Capture the cell that displays the provided text and extract its (x, y) central coordinate. 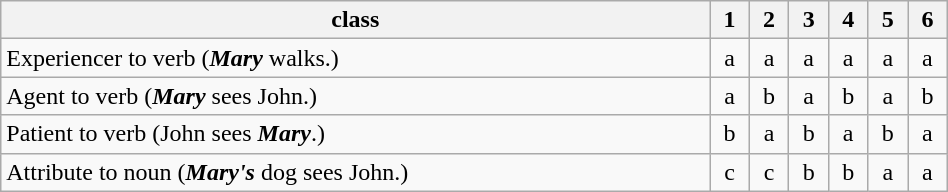
Attribute to noun (Mary's dog sees John.) (356, 172)
2 (769, 20)
class (356, 20)
Agent to verb (Mary sees John.) (356, 96)
4 (848, 20)
Experiencer to verb (Mary walks.) (356, 58)
1 (730, 20)
3 (809, 20)
Patient to verb (John sees Mary.) (356, 134)
5 (888, 20)
6 (928, 20)
